Determine the [x, y] coordinate at the center of the cell enclosing the given text.  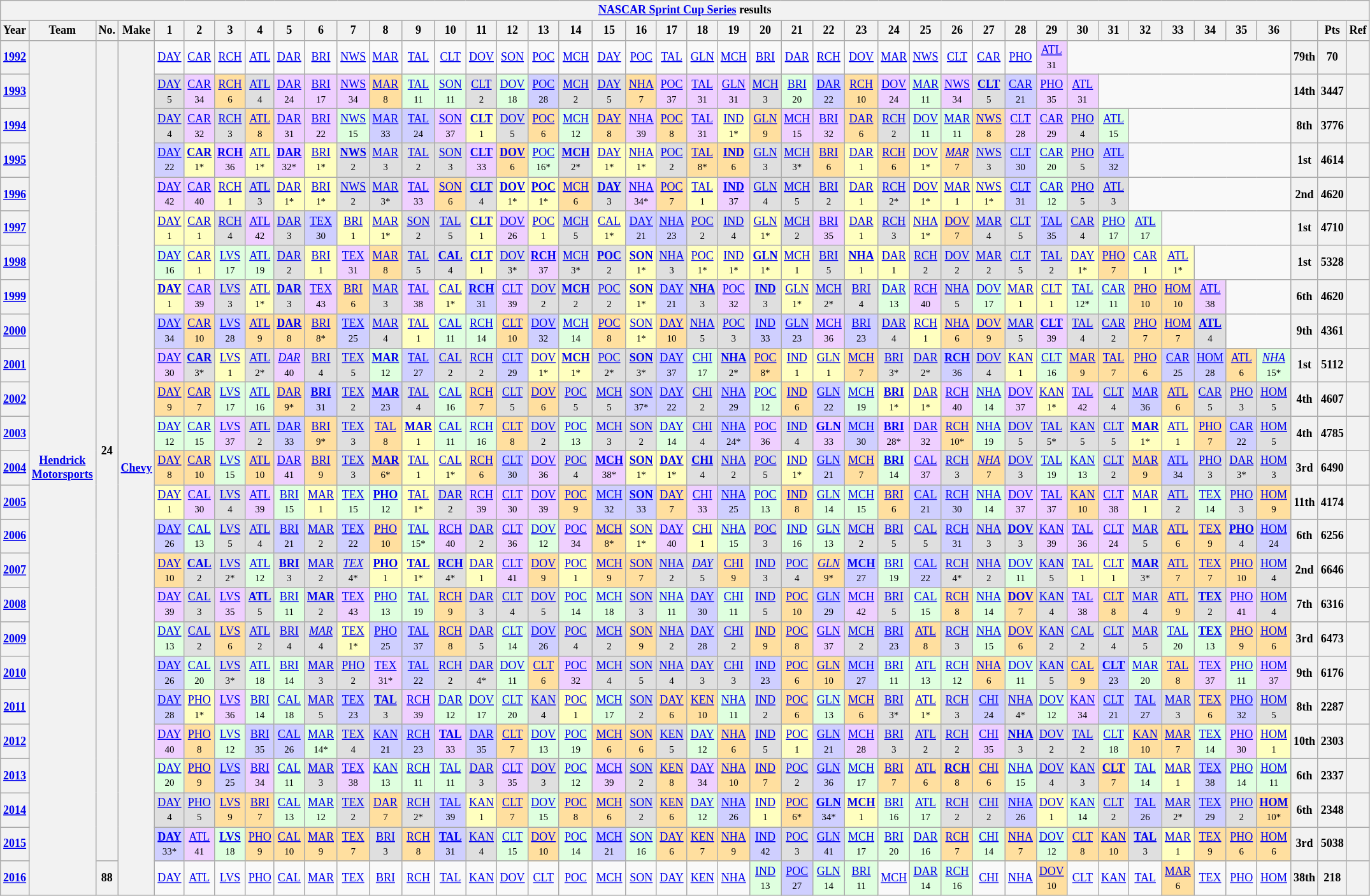
ATL41 [199, 844]
NHA10 [733, 776]
TAL39 [450, 810]
TEX31* [386, 673]
CLT29 [512, 365]
GLN9 [765, 126]
GLN34* [829, 810]
CLT20 [512, 707]
GLN4 [765, 194]
TAL15* [419, 536]
CAL4 [450, 263]
NHA4 [672, 673]
TEX6 [1211, 707]
CLT23 [1114, 673]
LVS37 [231, 433]
PHO30 [1241, 742]
MCH19 [862, 400]
PHO1* [199, 707]
ATL13 [926, 673]
POC9 [576, 502]
26 [957, 31]
LVS3 [231, 297]
CAL9 [1083, 673]
1998 [15, 263]
ATL18 [260, 673]
Ref [1358, 31]
CHI17 [702, 365]
BRI31 [321, 400]
CAR22 [1241, 433]
CAL [289, 878]
CLT33 [482, 160]
DAR35 [482, 742]
29 [1051, 31]
MCH14 [576, 331]
KEN7 [702, 844]
IND42 [765, 844]
DAY33* [169, 844]
Make [136, 31]
6490 [1332, 468]
SON11 [450, 92]
NHA34* [641, 194]
1993 [15, 92]
TEX23 [353, 707]
IND8 [797, 502]
CHI6 [989, 776]
NWS1* [989, 194]
POC8* [765, 365]
TAL14 [1145, 776]
IND13 [765, 878]
CAL37 [926, 468]
4614 [1332, 160]
LVS18 [231, 844]
TAL12* [1083, 297]
POC34 [576, 536]
DAY14 [672, 433]
1 [169, 31]
CAR5 [1211, 400]
GLN3 [765, 160]
DOV39 [543, 502]
NHA4* [1021, 707]
KAN1* [1051, 400]
HOM9 [1274, 502]
GLN10 [829, 673]
DAR14 [926, 878]
20 [765, 31]
GLN36 [829, 776]
CLT18 [1114, 742]
27 [989, 31]
ATL38 [1211, 297]
BRI22 [321, 126]
MAR6* [386, 468]
CHI [989, 878]
6473 [1332, 639]
CHI3 [733, 673]
LVS4 [231, 502]
DOV1 [1051, 810]
32 [1145, 31]
KEN6 [672, 810]
4607 [1332, 400]
CHI33 [702, 502]
1997 [15, 228]
KEN5 [672, 742]
BRI9 [321, 468]
1996 [15, 194]
Chevy [136, 468]
POC36 [765, 433]
TEX4 [353, 742]
10 [450, 31]
CAR25 [1178, 365]
8 [386, 31]
ATL34 [1178, 468]
SON7 [641, 570]
6316 [1332, 605]
17 [672, 31]
MCH21 [609, 844]
GLN31 [733, 92]
2004 [15, 468]
CAR4 [1083, 228]
NHA23 [672, 228]
LVS15 [231, 468]
PHO41 [1241, 605]
19 [733, 31]
CLT31 [1021, 194]
SON9 [641, 639]
88 [107, 878]
3 [231, 31]
1995 [15, 160]
CAR39 [199, 297]
DAR4* [482, 673]
31 [1114, 31]
DAR2* [926, 365]
TEX1* [353, 639]
DAY7 [672, 502]
BRI9* [321, 433]
CLT16 [1051, 365]
36 [1274, 31]
GLN1 [829, 365]
9 [419, 31]
28 [1021, 31]
MCH42 [862, 605]
NASCAR Sprint Cup Series results [685, 10]
RCH10 [862, 92]
LVS6 [231, 639]
2011 [15, 707]
2 [199, 31]
CAL15 [926, 605]
MCH39 [609, 776]
2303 [1332, 742]
CHI35 [989, 742]
POC28 [543, 92]
CAR1* [199, 160]
POC2* [609, 365]
DAY16 [169, 263]
RCH11 [419, 776]
CHI1 [702, 536]
MCH32 [609, 502]
30 [1083, 31]
BRI17 [321, 92]
DAR13 [894, 297]
TAL5* [1051, 433]
CAL3 [199, 605]
BRI34 [260, 776]
SON33 [641, 502]
KAN2 [1051, 639]
Team [62, 31]
RCH37 [543, 263]
CLT15 [512, 844]
TAL22 [419, 673]
CAL26 [289, 742]
CAR29 [1051, 126]
PHO1 [386, 570]
2000 [15, 331]
DAR24 [289, 92]
HOM11 [1274, 776]
DAR22 [829, 92]
LVS2* [231, 570]
PHO25 [386, 639]
LVS [231, 878]
MCH28 [862, 742]
6176 [1332, 673]
ATL16 [260, 400]
SON37 [450, 126]
MAR2* [1178, 810]
5038 [1332, 844]
PHO14 [1241, 776]
BRI2 [829, 194]
MCH4 [609, 673]
MCH8* [609, 536]
Year [15, 31]
CAL5 [926, 536]
DAR16 [926, 844]
DAR4 [894, 331]
DAY20 [169, 776]
2008 [15, 605]
CAL22 [926, 570]
TAL20 [1178, 639]
6646 [1332, 570]
Pts [1332, 31]
CHI24 [989, 707]
TEX37 [1211, 673]
CAR3* [199, 365]
25 [926, 31]
POC6* [797, 810]
PHO35 [1051, 92]
GLN22 [829, 400]
KAN14 [1083, 810]
NHA25 [733, 502]
LVS25 [231, 776]
38th [1305, 878]
21 [797, 31]
2348 [1332, 810]
KEN10 [702, 707]
GLN23 [797, 331]
POC7 [672, 194]
LVS3* [231, 673]
PHO11 [1241, 673]
CAR7 [199, 400]
ATL7 [1178, 570]
6 [321, 31]
DAR5 [482, 639]
DAR31 [289, 126]
DAR32* [289, 160]
DOV15 [543, 810]
HOM28 [1211, 365]
MCH12 [576, 126]
CHI11 [733, 605]
MAR14* [321, 742]
LVS5 [231, 536]
DAR40 [289, 365]
LVS35 [231, 605]
IND9 [765, 639]
ATL10 [260, 468]
NHA39 [641, 126]
2001 [15, 365]
CLT6 [543, 673]
MAR33 [386, 126]
14 [576, 31]
2015 [15, 844]
NHA29 [733, 400]
ATL5 [260, 605]
ATL1 [1178, 433]
POC10 [797, 605]
MCH9 [609, 570]
RCH12 [957, 673]
4710 [1332, 228]
TAL42 [1083, 400]
PHO17 [1114, 228]
2287 [1332, 707]
TEX15 [353, 502]
CAL20 [199, 673]
HOM1 [1274, 742]
KAN3 [1083, 776]
DOV3* [512, 263]
CLT41 [512, 570]
HOM [1274, 878]
2014 [15, 810]
2007 [15, 570]
2006 [15, 536]
NWS15 [353, 126]
DAR33 [289, 433]
BRI32 [829, 126]
BRI8* [321, 331]
3447 [1332, 92]
PHO12 [386, 502]
5112 [1332, 365]
CAL10 [289, 844]
IND23 [765, 673]
CLT36 [512, 536]
KAN21 [386, 742]
TEX30 [321, 228]
MAR36 [1145, 400]
MCH1* [576, 365]
NWS8 [989, 126]
NWS3 [989, 160]
DAY13 [169, 639]
DOV13 [543, 742]
TAL8* [702, 160]
LVS9 [231, 810]
BRI15 [289, 502]
5 [289, 31]
7th [1305, 605]
SON16 [641, 844]
No. [107, 31]
2009 [15, 639]
KEN8 [672, 776]
NHA1 [862, 263]
35 [1241, 31]
LVS36 [231, 707]
RCH4 [231, 228]
NHA2* [733, 365]
NHA15* [1274, 365]
CHI14 [989, 844]
SON5 [641, 673]
2002 [15, 400]
HOM24 [1274, 536]
TEX29 [1211, 810]
CAR34 [199, 92]
DAR8 [289, 331]
DOV24 [894, 92]
RCH30 [957, 502]
11 [482, 31]
70 [1332, 57]
22 [829, 31]
TAL7 [1114, 365]
DOV36 [543, 468]
ATL15 [1114, 126]
DAY9 [169, 400]
KAN39 [1051, 536]
HOM10* [1274, 810]
CHI9 [733, 570]
CAR20 [1051, 160]
2016 [15, 878]
GLN29 [829, 605]
2005 [15, 502]
23 [862, 31]
1999 [15, 297]
18 [702, 31]
7 [353, 31]
HOM37 [1274, 673]
TEX13 [1211, 639]
TAL36 [1083, 536]
DAR12 [450, 707]
DAR6 [862, 126]
4361 [1332, 331]
33 [1178, 31]
IND37 [733, 194]
TAL26 [1145, 810]
DAR9* [289, 400]
34 [1211, 31]
ATL42 [260, 228]
NHA24* [733, 433]
IND7 [765, 776]
ATL2* [260, 365]
4785 [1332, 433]
SON37* [641, 400]
POC16* [543, 160]
PHO13 [386, 605]
IND2 [765, 707]
GLN33 [829, 433]
POC19 [576, 742]
ATL39 [260, 502]
DAR7 [386, 810]
RCH9 [450, 605]
2013 [15, 776]
PHO32 [1241, 707]
BRI28* [894, 433]
TEX31 [353, 263]
SON3* [641, 365]
KEN [702, 878]
13 [543, 31]
GLN [702, 57]
CLT28 [1021, 126]
RCH10* [957, 433]
CAL30 [199, 502]
2003 [15, 433]
CLT21 [1114, 707]
4174 [1332, 502]
2012 [15, 742]
4 [260, 31]
MAR23 [386, 400]
CAL18 [289, 707]
CAR32 [199, 126]
PHO8 [199, 742]
DAR3* [1241, 468]
ATL19 [260, 263]
DAY37 [672, 365]
79th [1305, 57]
CLT24 [1114, 536]
GLN37 [829, 639]
MCH18 [609, 605]
DAR32 [926, 433]
CAR40 [199, 194]
CLT14 [512, 639]
3776 [1332, 126]
TEX5 [353, 365]
11th [1305, 502]
2010 [15, 673]
BRI19 [894, 570]
GLN9* [829, 570]
CLT35 [512, 776]
TEX4* [353, 570]
5328 [1332, 263]
DOV32 [543, 331]
ATL32 [1114, 160]
TAL35 [1051, 228]
DAR41 [289, 468]
10th [1305, 742]
CAR11 [1114, 297]
LVS28 [231, 331]
218 [1332, 878]
CAR12 [1051, 194]
MCH36 [829, 331]
NHA9 [733, 844]
2337 [1332, 776]
MAR6 [1178, 878]
HOM10 [1178, 297]
DAY42 [169, 194]
14th [1305, 92]
CLT10 [512, 331]
CLT38 [1114, 502]
1994 [15, 126]
HOM3 [1274, 468]
CAR15 [199, 433]
TEX25 [353, 331]
RCH23 [419, 742]
CAR2 [1114, 331]
POC27 [797, 878]
HOM7 [1178, 331]
BRI21 [289, 536]
DOV18 [512, 92]
12 [512, 31]
GLN41 [829, 844]
CAL21 [926, 502]
TAL24 [419, 126]
DAY39 [169, 605]
1992 [15, 57]
ATL12 [260, 570]
BRI16 [894, 810]
KAN34 [1083, 707]
LVS1 [231, 365]
POC37 [672, 92]
IND16 [797, 536]
15 [609, 31]
IND33 [765, 331]
MAR20 [1145, 673]
CAL16 [450, 400]
NHA19 [989, 433]
6256 [1332, 536]
RCH14 [482, 331]
MCH38* [609, 468]
Hendrick Motorsports [62, 468]
MCH30 [862, 433]
CAR21 [1021, 92]
TEX22 [353, 536]
16 [641, 31]
LVS12 [231, 742]
